Locate the cell with the specified text and output its (X, Y) center coordinate. 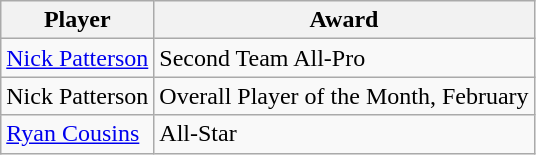
Ryan Cousins (78, 134)
Overall Player of the Month, February (344, 96)
Player (78, 20)
Award (344, 20)
All-Star (344, 134)
Second Team All-Pro (344, 58)
